Capture the cell that displays the provided text and extract its (X, Y) central coordinate. 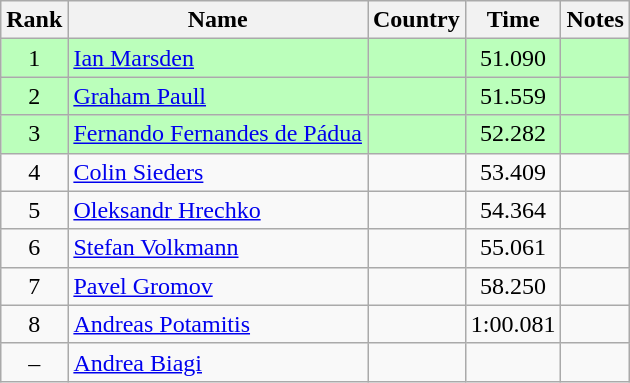
Andrea Biagi (218, 362)
Andreas Potamitis (218, 324)
3 (34, 134)
58.250 (513, 286)
Ian Marsden (218, 58)
1 (34, 58)
Notes (595, 20)
54.364 (513, 210)
53.409 (513, 172)
51.559 (513, 96)
5 (34, 210)
Colin Sieders (218, 172)
51.090 (513, 58)
– (34, 362)
Rank (34, 20)
52.282 (513, 134)
Stefan Volkmann (218, 248)
Country (417, 20)
55.061 (513, 248)
7 (34, 286)
4 (34, 172)
Oleksandr Hrechko (218, 210)
2 (34, 96)
8 (34, 324)
1:00.081 (513, 324)
Fernando Fernandes de Pádua (218, 134)
Time (513, 20)
6 (34, 248)
Name (218, 20)
Pavel Gromov (218, 286)
Graham Paull (218, 96)
